Scan for the cell matching the given text and deliver its [x, y] coordinate at center. 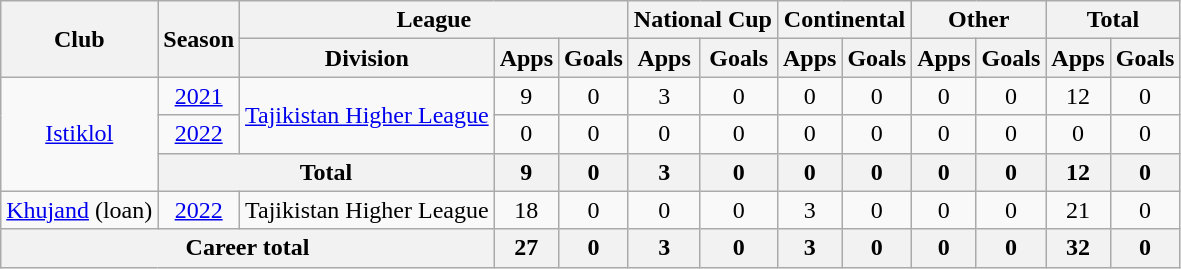
18 [526, 210]
Club [80, 39]
Division [368, 58]
2021 [199, 96]
Istiklol [80, 134]
27 [526, 248]
Continental [844, 20]
Season [199, 39]
National Cup [702, 20]
Career total [248, 248]
Khujand (loan) [80, 210]
32 [1078, 248]
21 [1078, 210]
League [434, 20]
Other [979, 20]
